Find where the given text appears and provide that cell's center as [X, Y] coordinate. 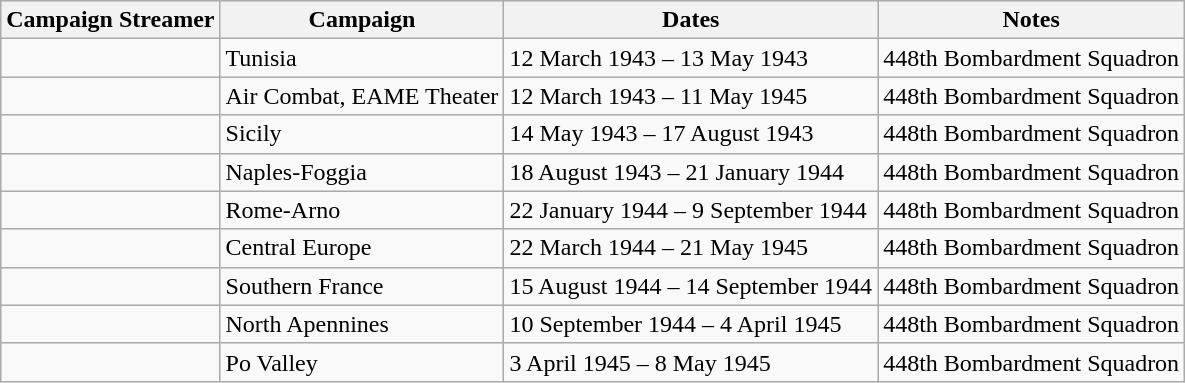
Po Valley [362, 362]
22 March 1944 – 21 May 1945 [691, 248]
Campaign Streamer [110, 20]
14 May 1943 – 17 August 1943 [691, 134]
Campaign [362, 20]
Air Combat, EAME Theater [362, 96]
12 March 1943 – 11 May 1945 [691, 96]
Sicily [362, 134]
Rome-Arno [362, 210]
3 April 1945 – 8 May 1945 [691, 362]
Central Europe [362, 248]
18 August 1943 – 21 January 1944 [691, 172]
North Apennines [362, 324]
12 March 1943 – 13 May 1943 [691, 58]
Southern France [362, 286]
22 January 1944 – 9 September 1944 [691, 210]
Naples-Foggia [362, 172]
Dates [691, 20]
15 August 1944 – 14 September 1944 [691, 286]
10 September 1944 – 4 April 1945 [691, 324]
Notes [1032, 20]
Tunisia [362, 58]
